Search for the cell housing the specified text and yield its (x, y) center coordinate. 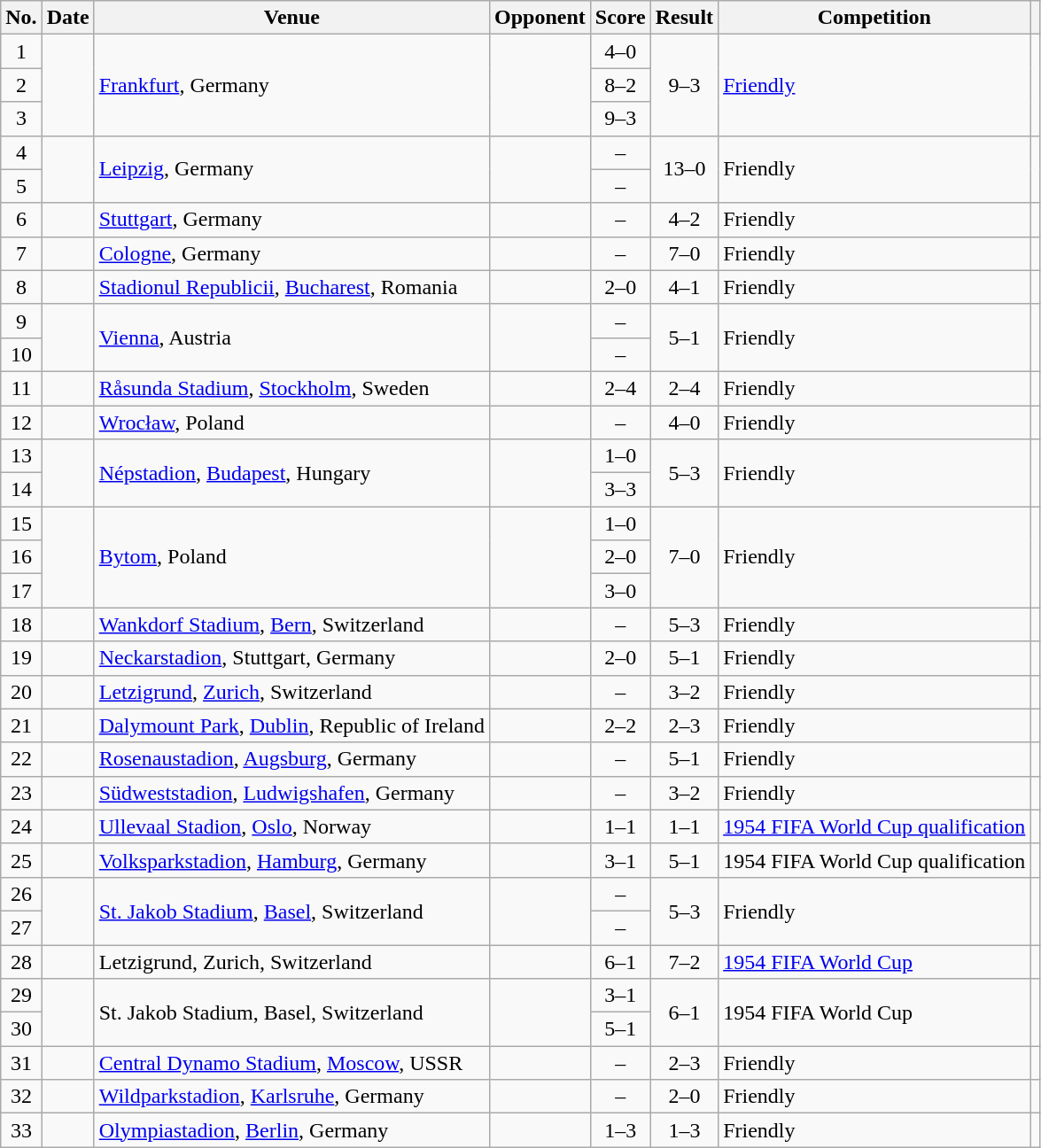
7 (21, 253)
Score (620, 18)
29 (21, 996)
Vienna, Austria (291, 337)
15 (21, 524)
Stuttgart, Germany (291, 220)
2 (21, 85)
3–0 (620, 591)
Dalymount Park, Dublin, Republic of Ireland (291, 725)
10 (21, 354)
12 (21, 423)
Central Dynamo Stadium, Moscow, USSR (291, 1063)
26 (21, 894)
Wankdorf Stadium, Bern, Switzerland (291, 624)
11 (21, 388)
Volksparkstadion, Hamburg, Germany (291, 860)
19 (21, 658)
Neckarstadion, Stuttgart, Germany (291, 658)
24 (21, 826)
Stadionul Republicii, Bucharest, Romania (291, 287)
Rosenaustadion, Augsburg, Germany (291, 759)
16 (21, 557)
30 (21, 1029)
23 (21, 793)
4 (21, 152)
32 (21, 1097)
22 (21, 759)
Bytom, Poland (291, 557)
1 (21, 51)
Leipzig, Germany (291, 169)
Olympiastadion, Berlin, Germany (291, 1130)
5 (21, 186)
Venue (291, 18)
14 (21, 490)
9 (21, 321)
4–1 (684, 287)
Wildparkstadion, Karlsruhe, Germany (291, 1097)
13 (21, 456)
6 (21, 220)
17 (21, 591)
Ullevaal Stadion, Oslo, Norway (291, 826)
Opponent (540, 18)
Råsunda Stadium, Stockholm, Sweden (291, 388)
21 (21, 725)
Frankfurt, Germany (291, 85)
Result (684, 18)
Népstadion, Budapest, Hungary (291, 473)
3 (21, 119)
33 (21, 1130)
8–2 (620, 85)
3–3 (620, 490)
Südweststadion, Ludwigshafen, Germany (291, 793)
2–2 (620, 725)
No. (21, 18)
31 (21, 1063)
27 (21, 927)
13–0 (684, 169)
4–2 (684, 220)
7–2 (684, 961)
18 (21, 624)
Competition (874, 18)
Cologne, Germany (291, 253)
20 (21, 692)
8 (21, 287)
25 (21, 860)
Wrocław, Poland (291, 423)
Date (67, 18)
28 (21, 961)
